Detect which cell encompasses the target text, then output its [X, Y] center coordinate. 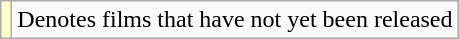
Denotes films that have not yet been released [235, 20]
